Locate the cell with the specified text and output its (X, Y) center coordinate. 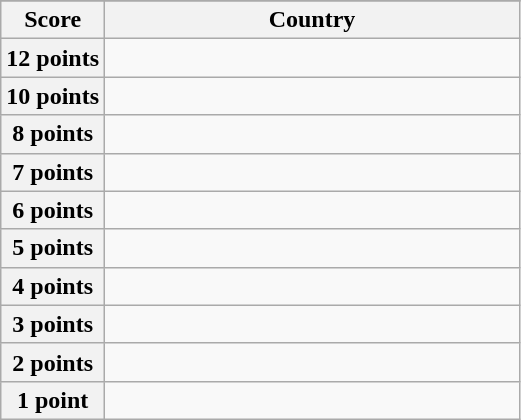
8 points (53, 134)
7 points (53, 172)
1 point (53, 400)
4 points (53, 286)
10 points (53, 96)
6 points (53, 210)
12 points (53, 58)
2 points (53, 362)
5 points (53, 248)
Score (53, 20)
Country (312, 20)
3 points (53, 324)
